Detect which cell encompasses the target text, then output its (x, y) center coordinate. 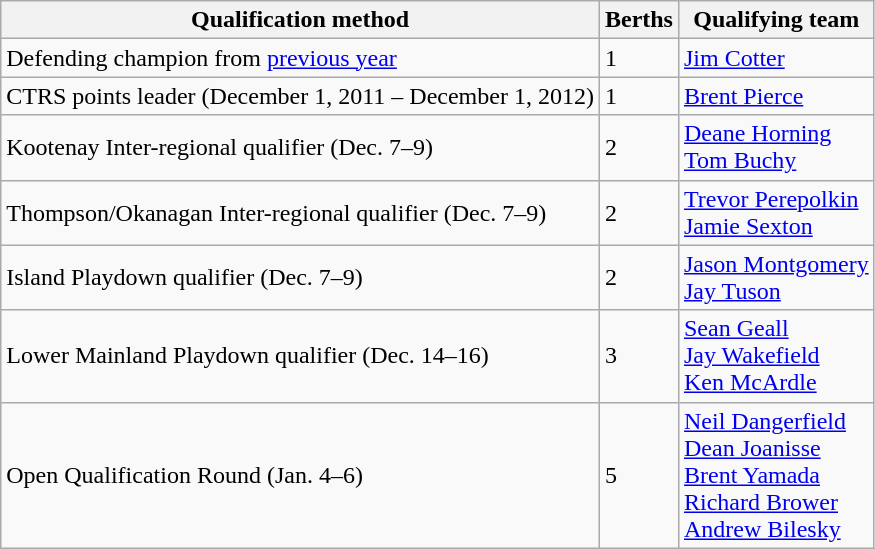
Neil Dangerfield Dean Joanisse Brent Yamada Richard Brower Andrew Bilesky (776, 475)
Island Playdown qualifier (Dec. 7–9) (300, 278)
CTRS points leader (December 1, 2011 – December 1, 2012) (300, 96)
Berths (638, 20)
Thompson/Okanagan Inter-regional qualifier (Dec. 7–9) (300, 212)
5 (638, 475)
Trevor PerepolkinJamie Sexton (776, 212)
Qualification method (300, 20)
Defending champion from previous year (300, 58)
Brent Pierce (776, 96)
Jason MontgomeryJay Tuson (776, 278)
Qualifying team (776, 20)
Sean Geall Jay Wakefield Ken McArdle (776, 356)
Kootenay Inter-regional qualifier (Dec. 7–9) (300, 148)
3 (638, 356)
Deane HorningTom Buchy (776, 148)
Lower Mainland Playdown qualifier (Dec. 14–16) (300, 356)
Open Qualification Round (Jan. 4–6) (300, 475)
Jim Cotter (776, 58)
